Search for the cell housing the specified text and yield its (X, Y) center coordinate. 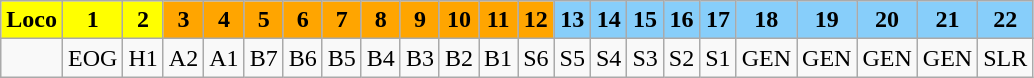
B6 (302, 58)
9 (420, 20)
13 (572, 20)
S3 (645, 58)
B4 (380, 58)
12 (536, 20)
Loco (32, 20)
20 (887, 20)
B3 (420, 58)
8 (380, 20)
11 (498, 20)
14 (608, 20)
B5 (342, 58)
B2 (458, 58)
S5 (572, 58)
6 (302, 20)
4 (224, 20)
S1 (718, 58)
S6 (536, 58)
3 (183, 20)
B1 (498, 58)
16 (681, 20)
S4 (608, 58)
SLR (1006, 58)
15 (645, 20)
2 (143, 20)
B7 (264, 58)
7 (342, 20)
1 (92, 20)
A2 (183, 58)
17 (718, 20)
EOG (92, 58)
A1 (224, 58)
10 (458, 20)
22 (1006, 20)
18 (766, 20)
S2 (681, 58)
19 (827, 20)
5 (264, 20)
21 (947, 20)
H1 (143, 58)
